Pinpoint the cell where the given text exists, returning its (x, y) midpoint coordinate. 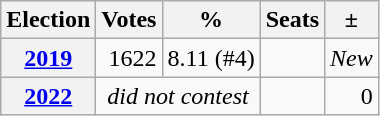
1622 (129, 58)
2022 (48, 96)
Seats (292, 20)
± (352, 20)
Votes (129, 20)
0 (352, 96)
New (352, 58)
did not contest (178, 96)
% (211, 20)
Election (48, 20)
8.11 (#4) (211, 58)
2019 (48, 58)
